For the text-containing cell, return its midpoint in [x, y] coordinate format. 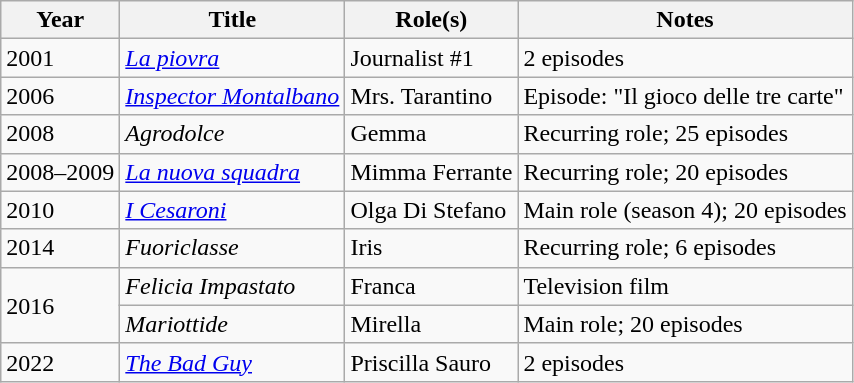
2001 [60, 58]
Year [60, 20]
Recurring role; 20 episodes [685, 172]
2016 [60, 305]
The Bad Guy [232, 362]
2010 [60, 210]
Journalist #1 [432, 58]
2008–2009 [60, 172]
2022 [60, 362]
Gemma [432, 134]
Iris [432, 248]
Recurring role; 25 episodes [685, 134]
Role(s) [432, 20]
Felicia Impastato [232, 286]
I Cesaroni [232, 210]
2008 [60, 134]
Priscilla Sauro [432, 362]
La nuova squadra [232, 172]
Fuoriclasse [232, 248]
Notes [685, 20]
Mimma Ferrante [432, 172]
2006 [60, 96]
Mariottide [232, 324]
Agrodolce [232, 134]
Main role; 20 episodes [685, 324]
Mirella [432, 324]
Franca [432, 286]
La piovra [232, 58]
Recurring role; 6 episodes [685, 248]
Inspector Montalbano [232, 96]
2014 [60, 248]
Television film [685, 286]
Mrs. Tarantino [432, 96]
Episode: "Il gioco delle tre carte" [685, 96]
Main role (season 4); 20 episodes [685, 210]
Olga Di Stefano [432, 210]
Title [232, 20]
